Detect which cell encompasses the target text, then output its (X, Y) center coordinate. 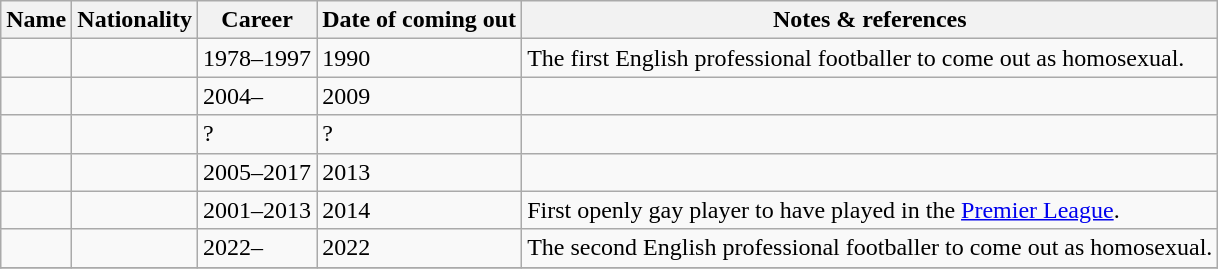
Career (258, 20)
Nationality (135, 20)
2001–2013 (258, 210)
2014 (420, 210)
2004– (258, 96)
1990 (420, 58)
Date of coming out (420, 20)
2005–2017 (258, 172)
The second English professional footballer to come out as homosexual. (870, 248)
1978–1997 (258, 58)
2022– (258, 248)
The first English professional footballer to come out as homosexual. (870, 58)
2013 (420, 172)
2009 (420, 96)
2022 (420, 248)
First openly gay player to have played in the Premier League. (870, 210)
Notes & references (870, 20)
Name (36, 20)
